Detect which cell encompasses the target text, then output its (X, Y) center coordinate. 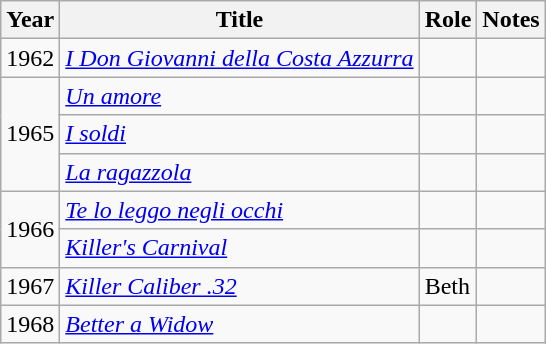
Te lo leggo negli occhi (240, 210)
Beth (448, 286)
La ragazzola (240, 172)
Title (240, 20)
I soldi (240, 134)
Un amore (240, 96)
Role (448, 20)
Year (30, 20)
1965 (30, 134)
1966 (30, 229)
I Don Giovanni della Costa Azzurra (240, 58)
Better a Widow (240, 324)
1962 (30, 58)
Notes (511, 20)
Killer's Carnival (240, 248)
1967 (30, 286)
1968 (30, 324)
Killer Caliber .32 (240, 286)
